Search for the cell housing the specified text and yield its (X, Y) center coordinate. 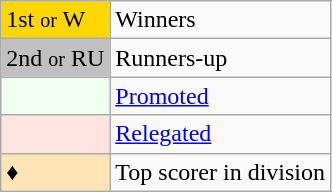
Top scorer in division (220, 172)
♦ (56, 172)
2nd or RU (56, 58)
Relegated (220, 134)
Runners-up (220, 58)
Winners (220, 20)
Promoted (220, 96)
1st or W (56, 20)
